Determine the (x, y) coordinate at the center of the cell enclosing the given text.  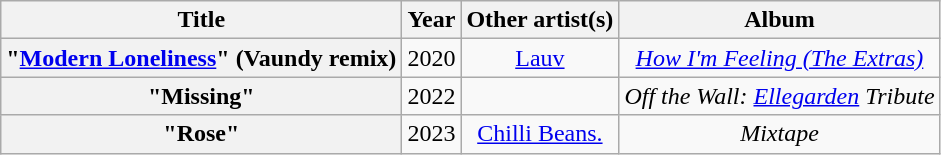
2020 (432, 58)
Other artist(s) (540, 20)
2022 (432, 96)
How I'm Feeling (The Extras) (780, 58)
Chilli Beans. (540, 134)
2023 (432, 134)
Title (202, 20)
"Missing" (202, 96)
Off the Wall: Ellegarden Tribute (780, 96)
Year (432, 20)
"Rose" (202, 134)
Album (780, 20)
"Modern Loneliness" (Vaundy remix) (202, 58)
Lauv (540, 58)
Mixtape (780, 134)
